Locate the cell with the specified text and output its [X, Y] center coordinate. 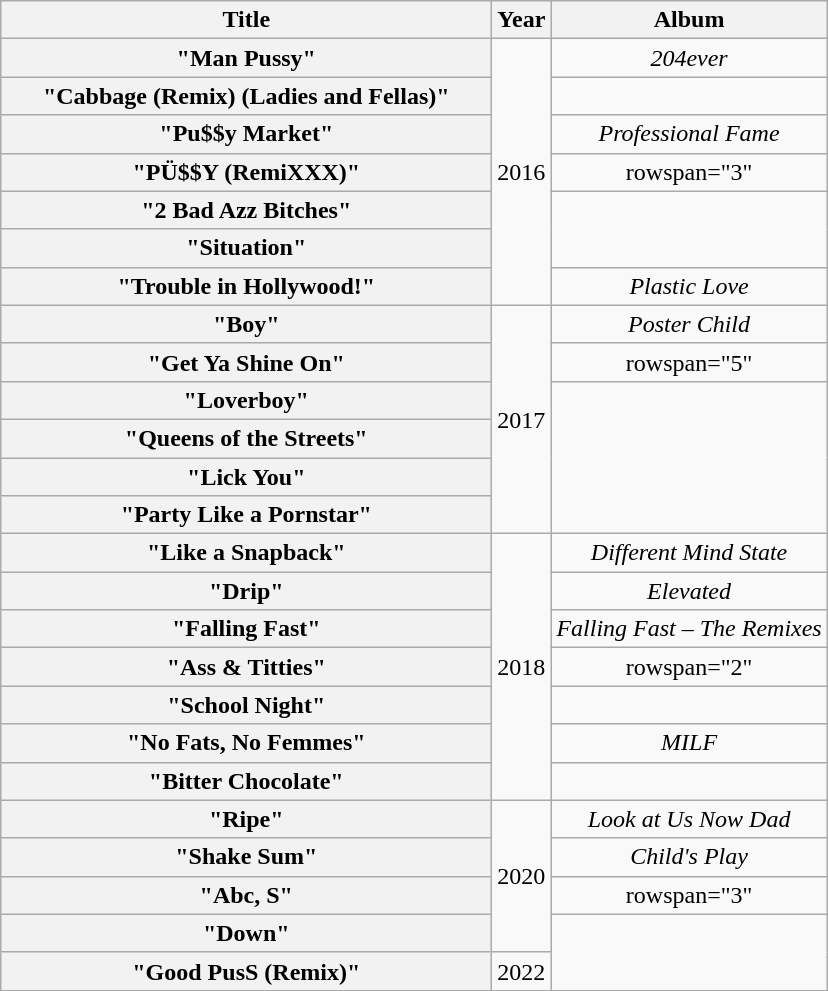
"Good PusS (Remix)" [246, 971]
"PÜ$$Y (RemiXXX)" [246, 172]
"Situation" [246, 248]
Child's Play [689, 857]
Title [246, 20]
"Queens of the Streets" [246, 438]
2018 [522, 667]
MILF [689, 743]
"Party Like a Pornstar" [246, 515]
"Get Ya Shine On" [246, 362]
"Cabbage (Remix) (Ladies and Fellas)" [246, 96]
Look at Us Now Dad [689, 819]
"Ripe" [246, 819]
"No Fats, No Femmes" [246, 743]
Falling Fast – The Remixes [689, 629]
2016 [522, 172]
"School Night" [246, 705]
"2 Bad Azz Bitches" [246, 210]
Plastic Love [689, 286]
"Down" [246, 933]
"Trouble in Hollywood!" [246, 286]
rowspan="5" [689, 362]
"Pu$$y Market" [246, 134]
Professional Fame [689, 134]
2017 [522, 419]
"Falling Fast" [246, 629]
204ever [689, 58]
rowspan="2" [689, 667]
Elevated [689, 591]
"Shake Sum" [246, 857]
"Like a Snapback" [246, 553]
"Ass & Titties" [246, 667]
Poster Child [689, 324]
Album [689, 20]
"Bitter Chocolate" [246, 781]
"Abc, S" [246, 895]
Year [522, 20]
2022 [522, 971]
"Drip" [246, 591]
"Loverboy" [246, 400]
2020 [522, 876]
"Man Pussy" [246, 58]
"Lick You" [246, 477]
Different Mind State [689, 553]
"Boy" [246, 324]
